Determine the (x, y) coordinate at the center of the cell enclosing the given text.  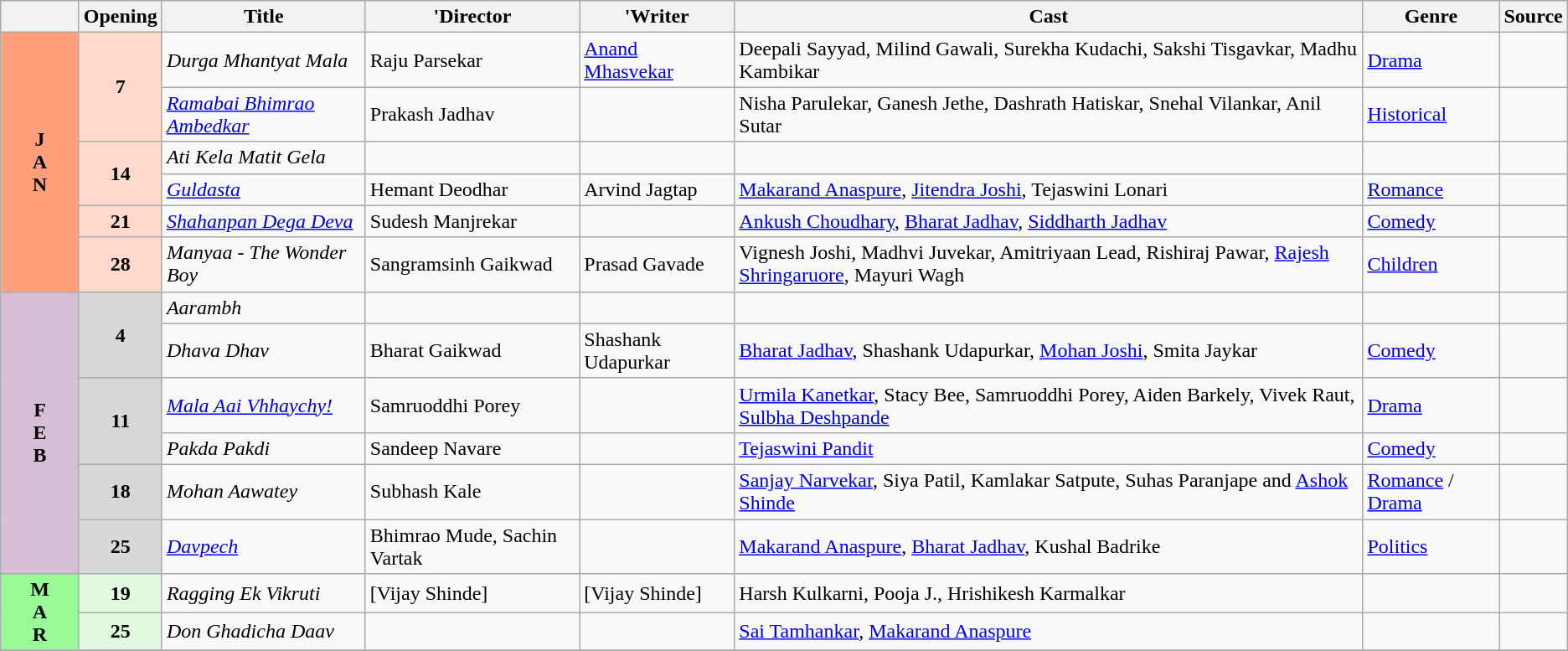
Shashank Udapurkar (657, 350)
7 (121, 87)
Manyaa - The Wonder Boy (263, 265)
Don Ghadicha Daav (263, 632)
Mala Aai Vhhaychy! (263, 406)
Subhash Kale (472, 491)
Historical (1431, 114)
19 (121, 593)
Deepali Sayyad, Milind Gawali, Surekha Kudachi, Sakshi Tisgavkar, Madhu Kambikar (1049, 60)
14 (121, 173)
Romance (1431, 189)
Hemant Deodhar (472, 189)
Durga Mhantyat Mala (263, 60)
Shahanpan Dega Deva (263, 221)
Anand Mhasvekar (657, 60)
Aarambh (263, 307)
Politics (1431, 546)
Urmila Kanetkar, Stacy Bee, Samruoddhi Porey, Aiden Barkely, Vivek Raut, Sulbha Deshpande (1049, 406)
Harsh Kulkarni, Pooja J., Hrishikesh Karmalkar (1049, 593)
21 (121, 221)
Davpech (263, 546)
Samruoddhi Porey (472, 406)
'Director (472, 17)
Romance / Drama (1431, 491)
Tejaswini Pandit (1049, 448)
Vignesh Joshi, Madhvi Juvekar, Amitriyaan Lead, Rishiraj Pawar, Rajesh Shringaruore, Mayuri Wagh (1049, 265)
4 (121, 335)
Bharat Jadhav, Shashank Udapurkar, Mohan Joshi, Smita Jaykar (1049, 350)
Ramabai Bhimrao Ambedkar (263, 114)
Nisha Parulekar, Ganesh Jethe, Dashrath Hatiskar, Snehal Vilankar, Anil Sutar (1049, 114)
Sandeep Navare (472, 448)
Sangramsinh Gaikwad (472, 265)
Mohan Aawatey (263, 491)
Opening (121, 17)
Dhava Dhav (263, 350)
Prasad Gavade (657, 265)
18 (121, 491)
Sai Tamhankar, Makarand Anaspure (1049, 632)
Ati Kela Matit Gela (263, 158)
Title (263, 17)
Makarand Anaspure, Jitendra Joshi, Tejaswini Lonari (1049, 189)
Raju Parsekar (472, 60)
Ragging Ek Vikruti (263, 593)
11 (121, 421)
Makarand Anaspure, Bharat Jadhav, Kushal Badrike (1049, 546)
FEB (40, 432)
MAR (40, 612)
Cast (1049, 17)
Source (1533, 17)
Bhimrao Mude, Sachin Vartak (472, 546)
Children (1431, 265)
Guldasta (263, 189)
Bharat Gaikwad (472, 350)
Genre (1431, 17)
Arvind Jagtap (657, 189)
'Writer (657, 17)
Sudesh Manjrekar (472, 221)
JAN (40, 163)
Pakda Pakdi (263, 448)
28 (121, 265)
Sanjay Narvekar, Siya Patil, Kamlakar Satpute, Suhas Paranjape and Ashok Shinde (1049, 491)
Prakash Jadhav (472, 114)
Ankush Choudhary, Bharat Jadhav, Siddharth Jadhav (1049, 221)
